Return (X, Y) of the center of cell containing provided text 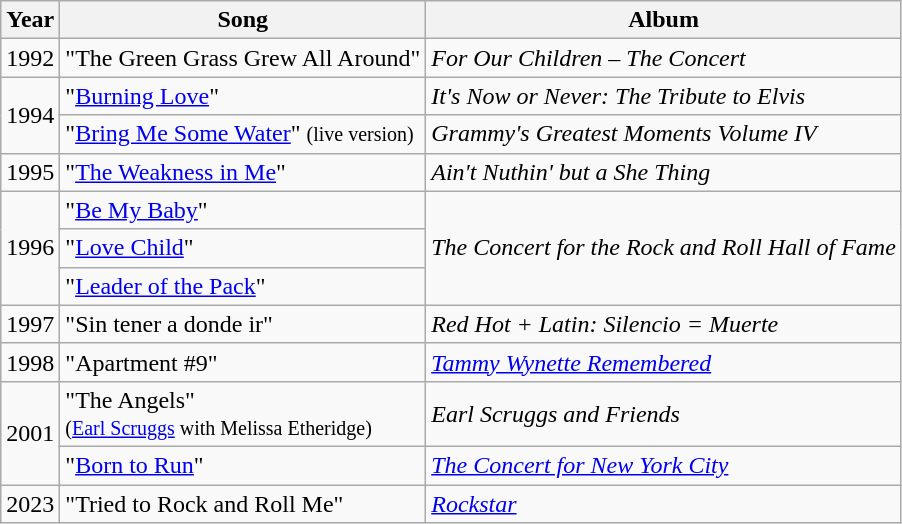
1992 (30, 58)
"The Angels" (Earl Scruggs with Melissa Etheridge) (243, 414)
1994 (30, 115)
1998 (30, 362)
"The Green Grass Grew All Around" (243, 58)
"The Weakness in Me" (243, 172)
Grammy's Greatest Moments Volume IV (664, 134)
2023 (30, 503)
"Born to Run" (243, 465)
"Be My Baby" (243, 210)
1996 (30, 248)
"Bring Me Some Water" (live version) (243, 134)
Ain't Nuthin' but a She Thing (664, 172)
Rockstar (664, 503)
1997 (30, 324)
Earl Scruggs and Friends (664, 414)
Red Hot + Latin: Silencio = Muerte (664, 324)
Album (664, 20)
2001 (30, 432)
"Love Child" (243, 248)
Song (243, 20)
The Concert for the Rock and Roll Hall of Fame (664, 248)
1995 (30, 172)
The Concert for New York City (664, 465)
"Apartment #9" (243, 362)
"Leader of the Pack" (243, 286)
For Our Children – The Concert (664, 58)
"Burning Love" (243, 96)
It's Now or Never: The Tribute to Elvis (664, 96)
Year (30, 20)
"Tried to Rock and Roll Me" (243, 503)
Tammy Wynette Remembered (664, 362)
"Sin tener a donde ir" (243, 324)
